Provide the (X, Y) coordinate of the cell's center where the given text is located.  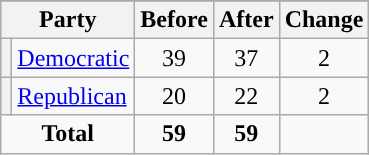
37 (246, 58)
Republican (74, 96)
Before (174, 20)
Democratic (74, 58)
After (246, 20)
20 (174, 96)
Party (68, 20)
22 (246, 96)
Change (324, 20)
Total (68, 134)
39 (174, 58)
